Extract the [X, Y] coordinate from the center of the cell holding the provided text.  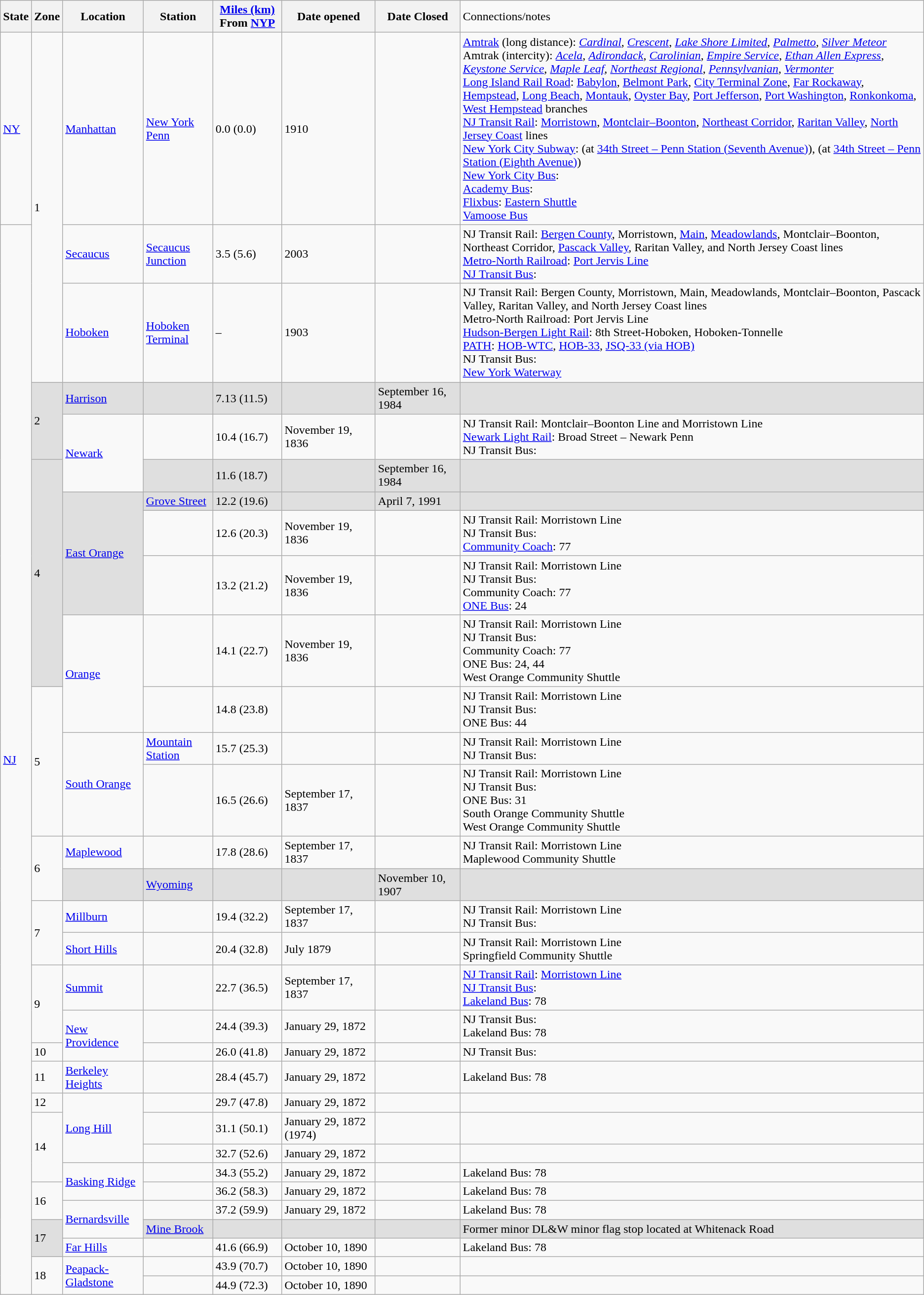
Grove Street [178, 501]
5 [47, 761]
Millburn [103, 917]
7.13 (11.5) [247, 398]
Summit [103, 988]
12.6 (20.3) [247, 533]
Long Hill [103, 1128]
New York Penn [178, 128]
NJ Transit Rail: Morristown LineNJ Transit Bus: Community Coach: 77ONE Bus: 24, 44West Orange Community Shuttle [692, 650]
Connections/notes [692, 17]
1903 [329, 333]
South Orange [103, 785]
Zone [47, 17]
NJ [16, 760]
Newark [103, 453]
November 10, 1907 [418, 884]
– [247, 333]
Orange [103, 673]
July 1879 [329, 949]
19.4 (32.2) [247, 917]
Harrison [103, 398]
20.4 (32.8) [247, 949]
NJ Transit Rail: Morristown LineNJ Transit Bus: ONE Bus: 31South Orange Community ShuttleWest Orange Community Shuttle [692, 800]
18 [47, 1276]
29.7 (47.8) [247, 1103]
14.1 (22.7) [247, 650]
2003 [329, 254]
January 29, 1872 (1974) [329, 1128]
26.0 (41.8) [247, 1052]
Peapack-Gladstone [103, 1276]
28.4 (45.7) [247, 1077]
11 [47, 1077]
Date Closed [418, 17]
Mountain Station [178, 748]
Maplewood [103, 853]
36.2 (58.3) [247, 1191]
Far Hills [103, 1248]
10 [47, 1052]
37.2 (59.9) [247, 1210]
NJ Transit Rail: Morristown LineNJ Transit Bus: Lakeland Bus: 78 [692, 988]
NJ Transit Rail: Morristown LineMaplewood Community Shuttle [692, 853]
14.8 (23.8) [247, 709]
9 [47, 1004]
14 [47, 1147]
12.2 (19.6) [247, 501]
15.7 (25.3) [247, 748]
Bernardsville [103, 1219]
22.7 (36.5) [247, 988]
East Orange [103, 553]
43.9 (70.7) [247, 1266]
12 [47, 1103]
24.4 (39.3) [247, 1027]
Miles (km) From NYP [247, 17]
34.3 (55.2) [247, 1172]
Basking Ridge [103, 1181]
Location [103, 17]
NJ Transit Rail: Morristown LineSpringfield Community Shuttle [692, 949]
Date opened [329, 17]
NJ Transit Rail: Morristown LineNJ Transit Bus: ONE Bus: 44 [692, 709]
41.6 (66.9) [247, 1248]
31.1 (50.1) [247, 1128]
Secaucus Junction [178, 254]
Station [178, 17]
NJ Transit Bus: [692, 1052]
16.5 (26.6) [247, 800]
NJ Transit Rail: Montclair–Boonton Line and Morristown LineNewark Light Rail: Broad Street – Newark PennNJ Transit Bus: [692, 437]
17 [47, 1238]
Wyoming [178, 884]
4 [47, 573]
6 [47, 869]
Secaucus [103, 254]
NY [16, 128]
3.5 (5.6) [247, 254]
NJ Transit Rail: Morristown LineNJ Transit Bus: Community Coach: 77 [692, 533]
NJ Transit Bus: Lakeland Bus: 78 [692, 1027]
1910 [329, 128]
Berkeley Heights [103, 1077]
16 [47, 1200]
11.6 (18.7) [247, 476]
1 [47, 207]
Former minor DL&W minor flag stop located at Whitenack Road [692, 1228]
17.8 (28.6) [247, 853]
2 [47, 420]
13.2 (21.2) [247, 585]
Manhattan [103, 128]
NJ Transit Rail: Morristown LineNJ Transit Bus: Community Coach: 77ONE Bus: 24 [692, 585]
Mine Brook [178, 1228]
7 [47, 933]
44.9 (72.3) [247, 1285]
New Providence [103, 1035]
State [16, 17]
Short Hills [103, 949]
10.4 (16.7) [247, 437]
April 7, 1991 [418, 501]
0.0 (0.0) [247, 128]
Hoboken Terminal [178, 333]
Hoboken [103, 333]
32.7 (52.6) [247, 1153]
